Pinpoint the cell where the given text exists, returning its (x, y) midpoint coordinate. 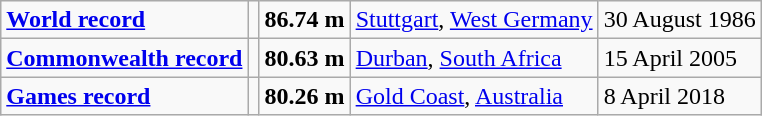
30 August 1986 (680, 20)
World record (124, 20)
Games record (124, 96)
Durban, South Africa (474, 58)
Gold Coast, Australia (474, 96)
8 April 2018 (680, 96)
80.63 m (304, 58)
80.26 m (304, 96)
15 April 2005 (680, 58)
86.74 m (304, 20)
Stuttgart, West Germany (474, 20)
Commonwealth record (124, 58)
